Locate the cell with the specified text and output its [x, y] center coordinate. 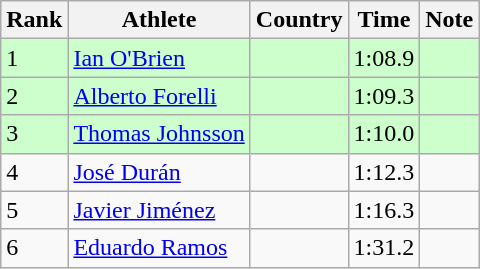
Rank [34, 20]
Time [384, 20]
4 [34, 172]
1:31.2 [384, 248]
Country [299, 20]
Note [450, 20]
5 [34, 210]
Eduardo Ramos [159, 248]
Javier Jiménez [159, 210]
1:08.9 [384, 58]
2 [34, 96]
José Durán [159, 172]
1 [34, 58]
3 [34, 134]
1:12.3 [384, 172]
Thomas Johnsson [159, 134]
1:16.3 [384, 210]
1:10.0 [384, 134]
Ian O'Brien [159, 58]
1:09.3 [384, 96]
6 [34, 248]
Athlete [159, 20]
Alberto Forelli [159, 96]
